Return (x, y) of the center of cell containing provided text 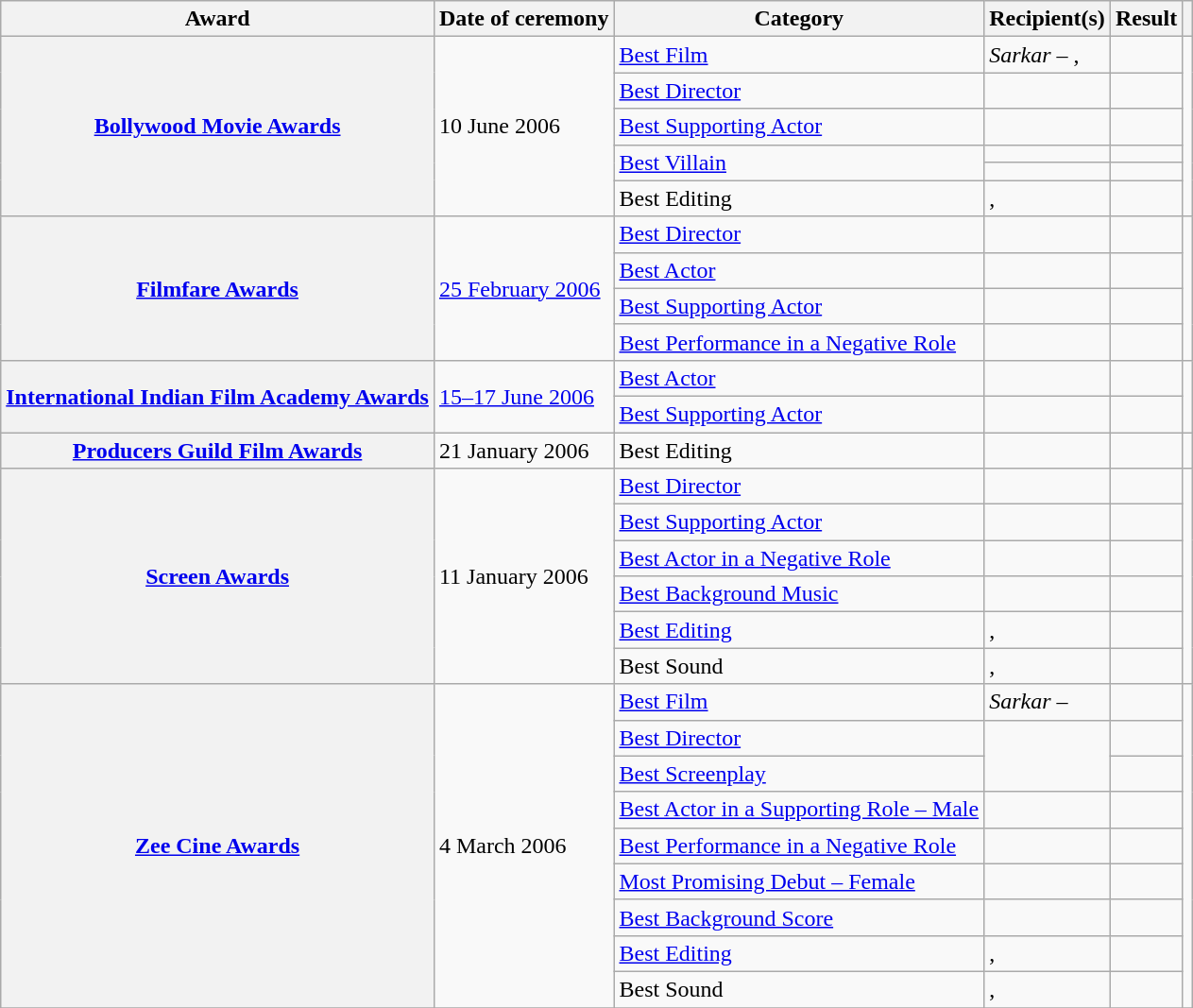
Best Villain (799, 162)
Best Actor in a Supporting Role – Male (799, 810)
Screen Awards (217, 576)
Most Promising Debut – Female (799, 881)
Producers Guild Film Awards (217, 451)
10 June 2006 (523, 127)
Filmfare Awards (217, 288)
Category (799, 19)
4 March 2006 (523, 846)
Best Background Music (799, 594)
Date of ceremony (523, 19)
Recipient(s) (1048, 19)
11 January 2006 (523, 576)
Bollywood Movie Awards (217, 127)
15–17 June 2006 (523, 396)
Best Screenplay (799, 774)
21 January 2006 (523, 451)
Best Actor in a Negative Role (799, 558)
Result (1146, 19)
25 February 2006 (523, 288)
Best Background Score (799, 917)
Sarkar – , (1048, 55)
Sarkar – (1048, 702)
International Indian Film Academy Awards (217, 396)
Zee Cine Awards (217, 846)
Award (217, 19)
